Return the [x, y] coordinate for the center point of the cell that contains the specified text.  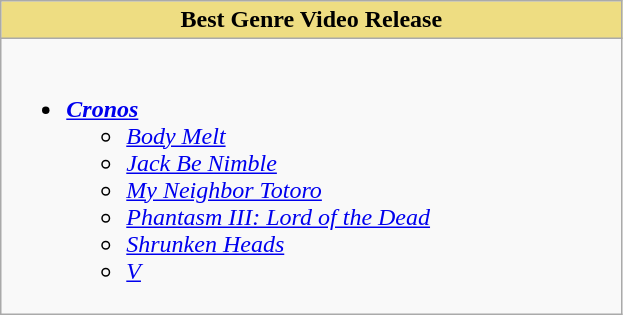
CronosBody MeltJack Be NimbleMy Neighbor TotoroPhantasm III: Lord of the DeadShrunken HeadsV [312, 176]
Best Genre Video Release [312, 20]
